Extract the (x, y) coordinate from the center of the cell holding the provided text.  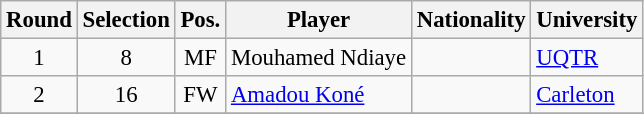
FW (200, 95)
Pos. (200, 20)
Carleton (587, 95)
Round (39, 20)
UQTR (587, 58)
Nationality (470, 20)
16 (126, 95)
Amadou Koné (319, 95)
Player (319, 20)
2 (39, 95)
MF (200, 58)
Selection (126, 20)
Mouhamed Ndiaye (319, 58)
8 (126, 58)
University (587, 20)
1 (39, 58)
